From the cell containing the given text, extract its center point as (X, Y) coordinate. 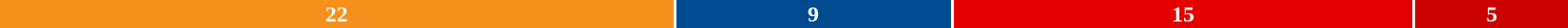
9 (813, 14)
5 (1492, 14)
22 (336, 14)
15 (1183, 14)
